Provide the [x, y] coordinate of the cell's center where the given text is located.  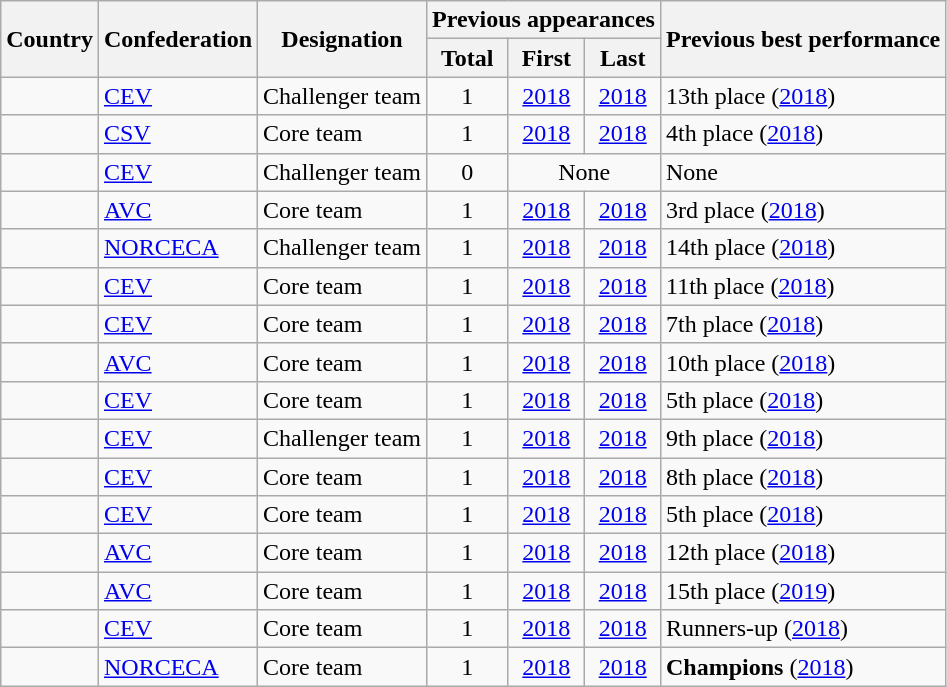
13th place (2018) [802, 96]
12th place (2018) [802, 553]
11th place (2018) [802, 286]
10th place (2018) [802, 362]
0 [468, 172]
Last [623, 58]
Previous best performance [802, 39]
Total [468, 58]
Confederation [178, 39]
Champions (2018) [802, 667]
Country [50, 39]
Runners-up (2018) [802, 629]
14th place (2018) [802, 248]
15th place (2019) [802, 591]
4th place (2018) [802, 134]
First [546, 58]
CSV [178, 134]
7th place (2018) [802, 324]
8th place (2018) [802, 477]
3rd place (2018) [802, 210]
Previous appearances [544, 20]
Designation [342, 39]
9th place (2018) [802, 438]
